Provide the [x, y] coordinate of the cell's center where the given text is located.  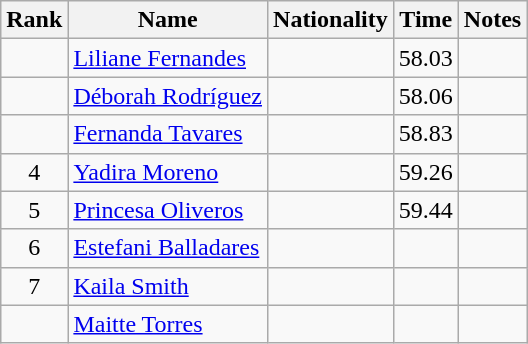
Liliane Fernandes [168, 58]
59.44 [426, 210]
Name [168, 20]
Notes [492, 20]
Rank [34, 20]
Kaila Smith [168, 286]
7 [34, 286]
Déborah Rodríguez [168, 96]
58.83 [426, 134]
Time [426, 20]
Nationality [331, 20]
Estefani Balladares [168, 248]
58.06 [426, 96]
Yadira Moreno [168, 172]
4 [34, 172]
Princesa Oliveros [168, 210]
59.26 [426, 172]
Maitte Torres [168, 324]
5 [34, 210]
Fernanda Tavares [168, 134]
6 [34, 248]
58.03 [426, 58]
